Identify which cell holds the provided text, then report its (x, y) central coordinate. 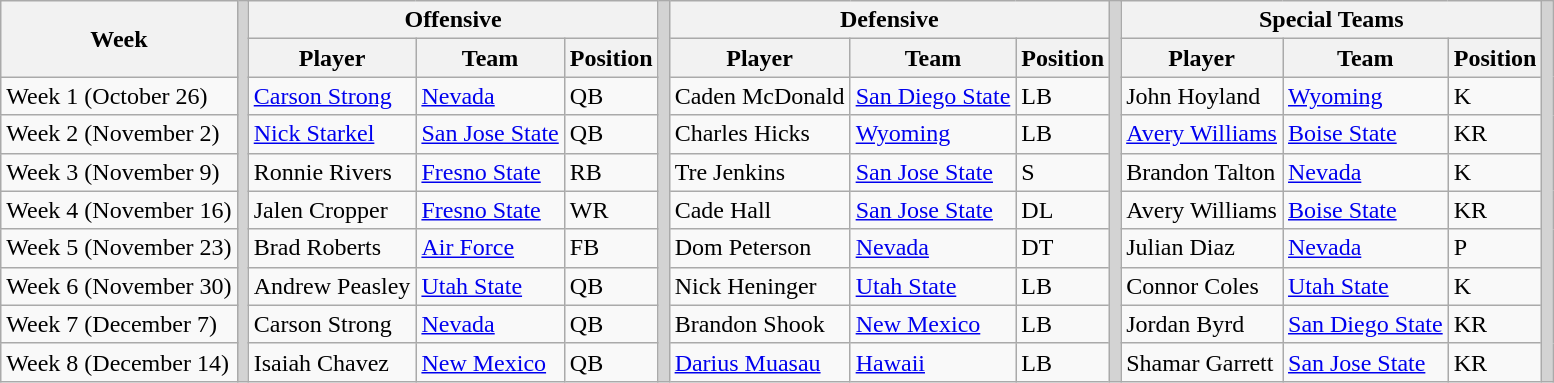
Hawaii (933, 362)
Week 7 (December 7) (119, 324)
Cade Hall (760, 210)
Caden McDonald (760, 96)
Week 3 (November 9) (119, 172)
Darius Muasau (760, 362)
Air Force (490, 248)
P (1495, 248)
DL (1063, 210)
Defensive (889, 20)
Offensive (453, 20)
RB (611, 172)
FB (611, 248)
Dom Peterson (760, 248)
Brandon Shook (760, 324)
Tre Jenkins (760, 172)
Week 1 (October 26) (119, 96)
Nick Starkel (332, 134)
Connor Coles (1202, 286)
Ronnie Rivers (332, 172)
Shamar Garrett (1202, 362)
Jordan Byrd (1202, 324)
Andrew Peasley (332, 286)
DT (1063, 248)
Week (119, 39)
Nick Heninger (760, 286)
WR (611, 210)
Week 4 (November 16) (119, 210)
Isaiah Chavez (332, 362)
Week 6 (November 30) (119, 286)
Special Teams (1332, 20)
Brad Roberts (332, 248)
S (1063, 172)
Charles Hicks (760, 134)
John Hoyland (1202, 96)
Jalen Cropper (332, 210)
Week 5 (November 23) (119, 248)
Julian Diaz (1202, 248)
Week 8 (December 14) (119, 362)
Brandon Talton (1202, 172)
Week 2 (November 2) (119, 134)
